Locate the cell with the specified text and output its (X, Y) center coordinate. 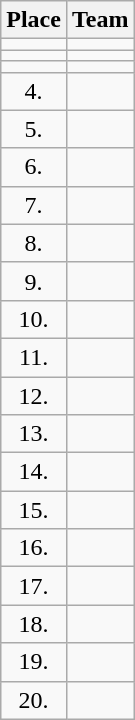
11. (34, 357)
8. (34, 243)
Place (34, 20)
18. (34, 624)
19. (34, 662)
9. (34, 281)
7. (34, 205)
6. (34, 167)
16. (34, 548)
15. (34, 510)
14. (34, 472)
13. (34, 434)
4. (34, 91)
12. (34, 395)
17. (34, 586)
5. (34, 129)
20. (34, 700)
10. (34, 319)
Team (100, 20)
